Find where the given text appears and provide that cell's center as (X, Y) coordinate. 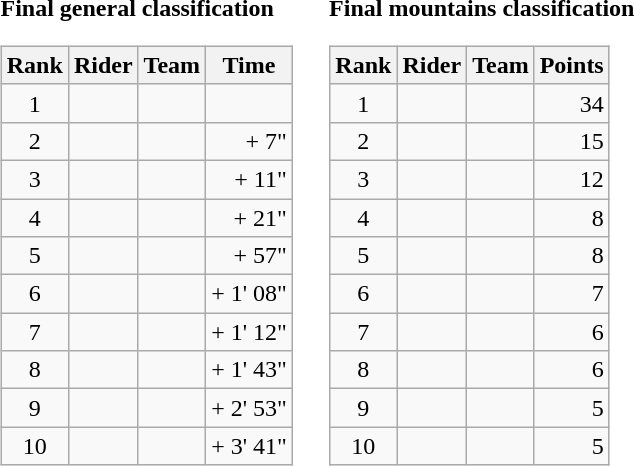
15 (572, 141)
+ 1' 08" (250, 294)
+ 7" (250, 141)
+ 3' 41" (250, 446)
+ 21" (250, 217)
34 (572, 103)
Time (250, 65)
+ 1' 12" (250, 332)
+ 57" (250, 256)
Points (572, 65)
+ 2' 53" (250, 408)
+ 1' 43" (250, 370)
12 (572, 179)
+ 11" (250, 179)
